Return the (x, y) coordinate for the center point of the cell that contains the specified text.  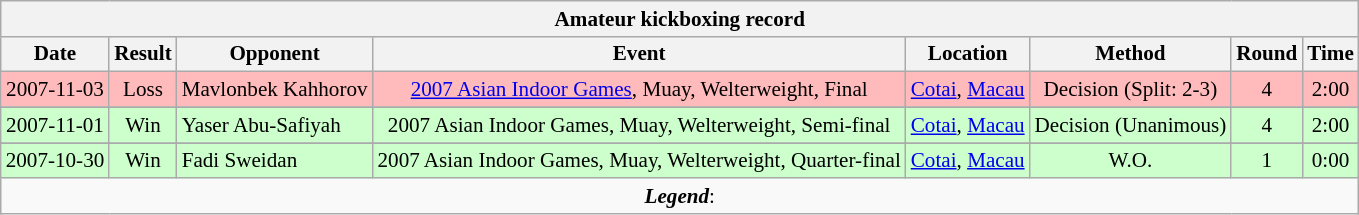
Amateur kickboxing record (680, 18)
Time (1330, 54)
Opponent (275, 54)
Round (1266, 54)
2007-11-03 (55, 90)
Location (968, 54)
0:00 (1330, 160)
Date (55, 54)
Decision (Split: 2-3) (1131, 90)
Method (1131, 54)
Legend: (680, 196)
2007 Asian Indoor Games, Muay, Welterweight, Semi-final (640, 124)
2007 Asian Indoor Games, Muay, Welterweight, Quarter-final (640, 160)
2007-11-01 (55, 124)
Event (640, 54)
Result (142, 54)
Yaser Abu-Safiyah (275, 124)
Loss (142, 90)
2007 Asian Indoor Games, Muay, Welterweight, Final (640, 90)
2007-10-30 (55, 160)
1 (1266, 160)
Mavlonbek Kahhorov (275, 90)
Fadi Sweidan (275, 160)
Decision (Unanimous) (1131, 124)
W.O. (1131, 160)
